Search for the cell housing the specified text and yield its [x, y] center coordinate. 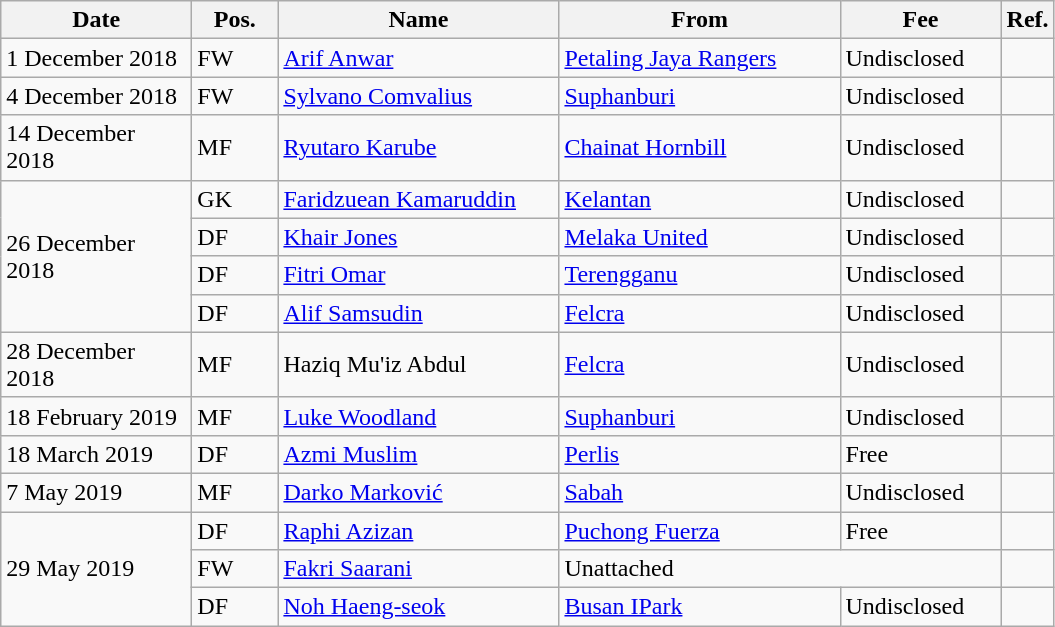
Sabah [700, 492]
Perlis [700, 454]
From [700, 20]
Noh Haeng-seok [418, 607]
GK [235, 199]
Fakri Saarani [418, 569]
Arif Anwar [418, 58]
18 February 2019 [96, 416]
7 May 2019 [96, 492]
Petaling Jaya Rangers [700, 58]
Khair Jones [418, 237]
Ryutaro Karube [418, 148]
Alif Samsudin [418, 313]
Puchong Fuerza [700, 531]
Faridzuean Kamaruddin [418, 199]
Terengganu [700, 275]
4 December 2018 [96, 96]
Raphi Azizan [418, 531]
Fee [920, 20]
Fitri Omar [418, 275]
Darko Marković [418, 492]
14 December 2018 [96, 148]
Kelantan [700, 199]
Unattached [780, 569]
Date [96, 20]
Chainat Hornbill [700, 148]
29 May 2019 [96, 569]
Haziq Mu'iz Abdul [418, 364]
Azmi Muslim [418, 454]
Name [418, 20]
Busan IPark [700, 607]
Ref. [1028, 20]
18 March 2019 [96, 454]
Pos. [235, 20]
Sylvano Comvalius [418, 96]
Melaka United [700, 237]
28 December 2018 [96, 364]
Luke Woodland [418, 416]
1 December 2018 [96, 58]
26 December 2018 [96, 256]
